Find where the given text appears and provide that cell's center as (x, y) coordinate. 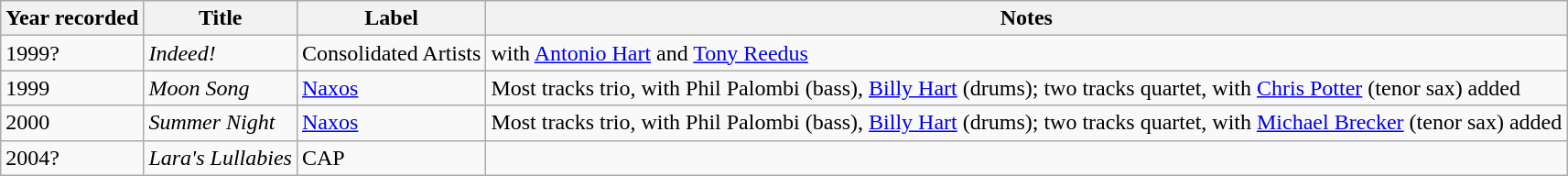
Indeed! (221, 53)
Title (221, 18)
Lara's Lullabies (221, 158)
1999 (72, 88)
2004? (72, 158)
Most tracks trio, with Phil Palombi (bass), Billy Hart (drums); two tracks quartet, with Michael Brecker (tenor sax) added (1027, 123)
Year recorded (72, 18)
1999? (72, 53)
Summer Night (221, 123)
Consolidated Artists (391, 53)
Moon Song (221, 88)
Notes (1027, 18)
Most tracks trio, with Phil Palombi (bass), Billy Hart (drums); two tracks quartet, with Chris Potter (tenor sax) added (1027, 88)
2000 (72, 123)
with Antonio Hart and Tony Reedus (1027, 53)
Label (391, 18)
CAP (391, 158)
